Detect which cell encompasses the target text, then output its [X, Y] center coordinate. 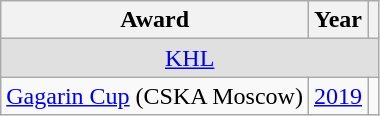
KHL [190, 58]
Award [155, 20]
Gagarin Cup (CSKA Moscow) [155, 96]
2019 [338, 96]
Year [338, 20]
